For the text-containing cell, return its midpoint in (X, Y) coordinate format. 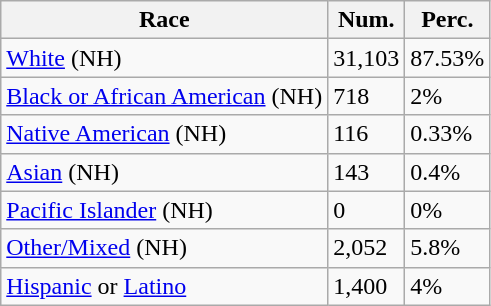
Black or African American (NH) (164, 96)
2,052 (366, 248)
2% (448, 96)
Asian (NH) (164, 172)
0.33% (448, 134)
Num. (366, 20)
Hispanic or Latino (164, 286)
143 (366, 172)
0.4% (448, 172)
116 (366, 134)
Perc. (448, 20)
718 (366, 96)
0 (366, 210)
5.8% (448, 248)
Native American (NH) (164, 134)
Pacific Islander (NH) (164, 210)
Other/Mixed (NH) (164, 248)
31,103 (366, 58)
1,400 (366, 286)
87.53% (448, 58)
0% (448, 210)
White (NH) (164, 58)
4% (448, 286)
Race (164, 20)
